Search for the cell housing the specified text and yield its [X, Y] center coordinate. 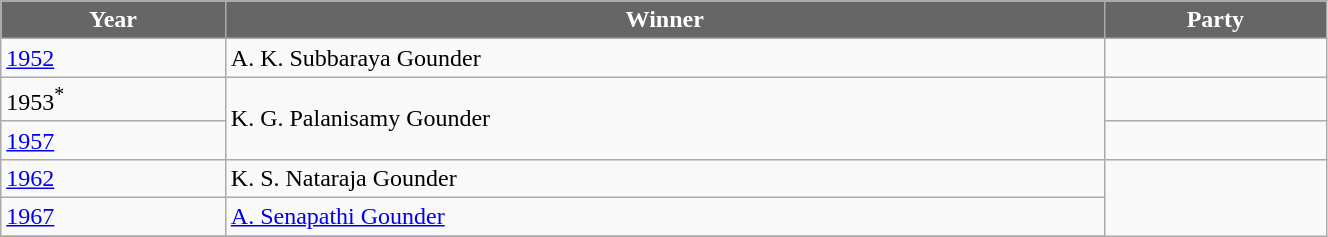
A. K. Subbaraya Gounder [664, 58]
Party [1215, 20]
1953* [114, 100]
K. S. Nataraja Gounder [664, 178]
1952 [114, 58]
K. G. Palanisamy Gounder [664, 118]
Winner [664, 20]
Year [114, 20]
A. Senapathi Gounder [664, 217]
1962 [114, 178]
1967 [114, 217]
1957 [114, 140]
